For the text-containing cell, return its midpoint in (X, Y) coordinate format. 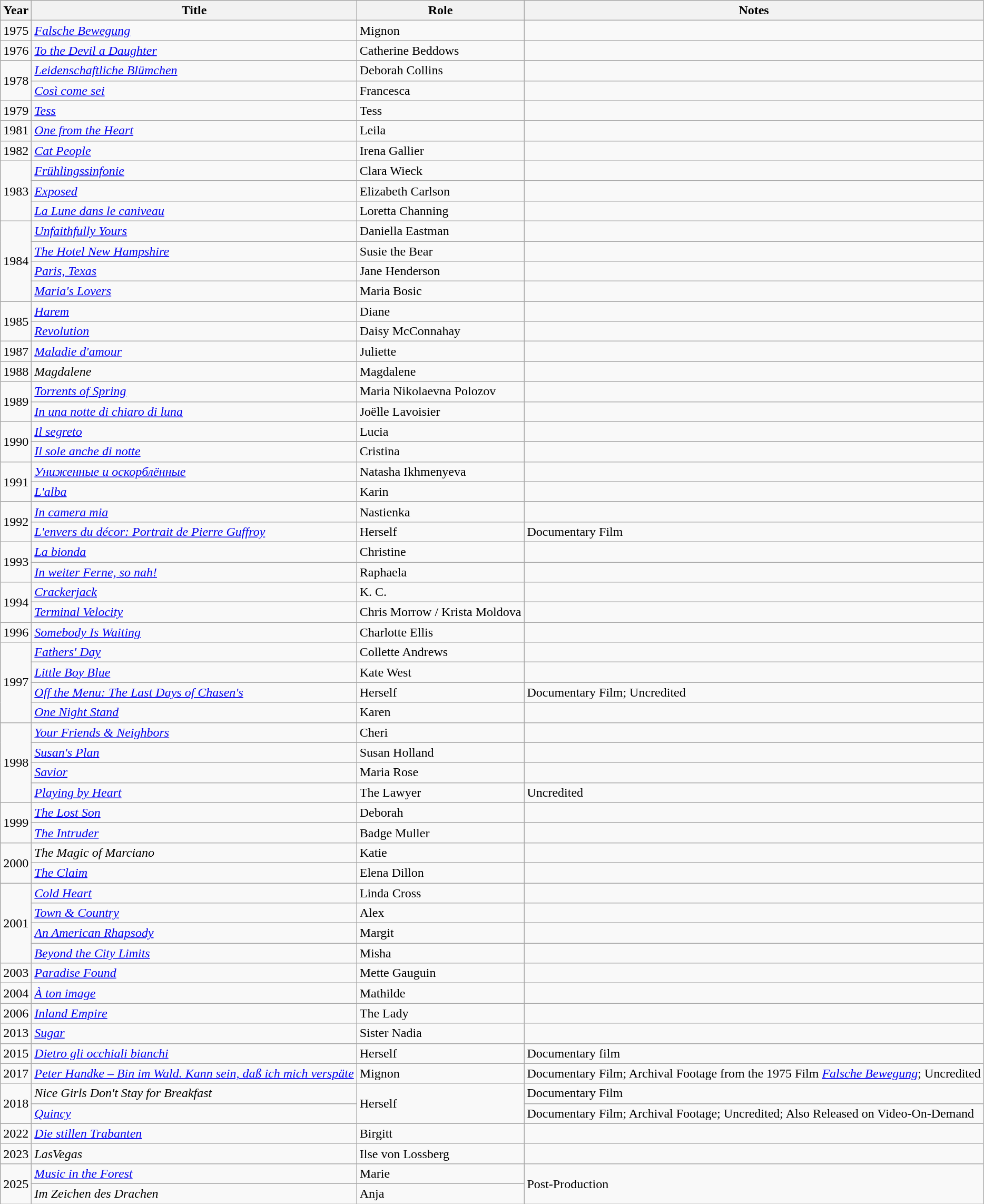
Dietro gli occhiali bianchi (194, 1053)
1990 (16, 442)
1994 (16, 602)
Jane Henderson (440, 271)
Lucia (440, 432)
1984 (16, 261)
Maria Rose (440, 772)
Sister Nadia (440, 1033)
Paris, Texas (194, 271)
Falsche Bewegung (194, 31)
Charlotte Ellis (440, 632)
Kate West (440, 672)
The Magic of Marciano (194, 853)
Documentary Film; Archival Footage; Uncredited; Also Released on Video-On-Demand (754, 1113)
K. C. (440, 592)
Documentary Film; Archival Footage from the 1975 Film Falsche Bewegung; Uncredited (754, 1073)
Diane (440, 311)
Linda Cross (440, 893)
Leila (440, 131)
Inland Empire (194, 1013)
1975 (16, 31)
Katie (440, 853)
2001 (16, 923)
Torrents of Spring (194, 391)
1989 (16, 402)
1999 (16, 823)
Documentary film (754, 1053)
One from the Heart (194, 131)
Your Friends & Neighbors (194, 732)
1983 (16, 191)
Crackerjack (194, 592)
2025 (16, 1183)
Il sole anche di notte (194, 452)
Così come sei (194, 91)
Alex (440, 913)
Notes (754, 11)
Mathilde (440, 993)
1982 (16, 151)
2015 (16, 1053)
Juliette (440, 351)
Town & Country (194, 913)
1981 (16, 131)
The Hotel New Hampshire (194, 251)
L'alba (194, 492)
Off the Menu: The Last Days of Chasen's (194, 692)
2018 (16, 1103)
Униженные и оскорблённые (194, 472)
Music in the Forest (194, 1173)
Collette Andrews (440, 652)
L'envers du décor: Portrait de Pierre Guffroy (194, 532)
To the Devil a Daughter (194, 51)
Christine (440, 552)
Cold Heart (194, 893)
Leidenschaftliche Blümchen (194, 71)
Karen (440, 712)
Natasha Ikhmenyeva (440, 472)
1992 (16, 522)
1991 (16, 482)
The Claim (194, 873)
The Lawyer (440, 792)
In camera mia (194, 512)
Post-Production (754, 1183)
Catherine Beddows (440, 51)
Im Zeichen des Drachen (194, 1193)
La bionda (194, 552)
Francesca (440, 91)
Elena Dillon (440, 873)
1996 (16, 632)
Fathers' Day (194, 652)
Nice Girls Don't Stay for Breakfast (194, 1093)
2022 (16, 1133)
Cristina (440, 452)
2017 (16, 1073)
1979 (16, 111)
Maria's Lovers (194, 291)
1978 (16, 81)
Chris Morrow / Krista Moldova (440, 612)
Elizabeth Carlson (440, 191)
Susan's Plan (194, 752)
1993 (16, 562)
Year (16, 11)
À ton image (194, 993)
1987 (16, 351)
Susie the Bear (440, 251)
Frühlingssinfonie (194, 171)
2023 (16, 1153)
Beyond the City Limits (194, 953)
Margit (440, 933)
Little Boy Blue (194, 672)
Title (194, 11)
Playing by Heart (194, 792)
The Lost Son (194, 813)
2003 (16, 973)
Savior (194, 772)
Badge Muller (440, 833)
Maria Nikolaevna Polozov (440, 391)
Nastienka (440, 512)
Deborah Collins (440, 71)
Birgitt (440, 1133)
1988 (16, 371)
In una notte di chiaro di luna (194, 412)
Uncredited (754, 792)
2000 (16, 863)
Deborah (440, 813)
Clara Wieck (440, 171)
Paradise Found (194, 973)
Harem (194, 311)
Daisy McConnahay (440, 331)
Die stillen Trabanten (194, 1133)
The Intruder (194, 833)
1976 (16, 51)
Somebody Is Waiting (194, 632)
An American Rhapsody (194, 933)
Exposed (194, 191)
Documentary Film; Uncredited (754, 692)
Anja (440, 1193)
2013 (16, 1033)
Ilse von Lossberg (440, 1153)
Il segreto (194, 432)
Maladie d'amour (194, 351)
Cat People (194, 151)
LasVegas (194, 1153)
1997 (16, 682)
Karin (440, 492)
Revolution (194, 331)
2006 (16, 1013)
Mette Gauguin (440, 973)
The Lady (440, 1013)
Role (440, 11)
2004 (16, 993)
Irena Gallier (440, 151)
One Night Stand (194, 712)
Cheri (440, 732)
Susan Holland (440, 752)
Terminal Velocity (194, 612)
Raphaela (440, 572)
Quincy (194, 1113)
La Lune dans le caniveau (194, 211)
Marie (440, 1173)
1985 (16, 321)
Peter Handke – Bin im Wald. Kann sein, daß ich mich verspäte (194, 1073)
Daniella Eastman (440, 231)
Unfaithfully Yours (194, 231)
Joëlle Lavoisier (440, 412)
1998 (16, 762)
Sugar (194, 1033)
In weiter Ferne, so nah! (194, 572)
Maria Bosic (440, 291)
Loretta Channing (440, 211)
Misha (440, 953)
